Extract the (X, Y) coordinate from the center of the cell holding the provided text.  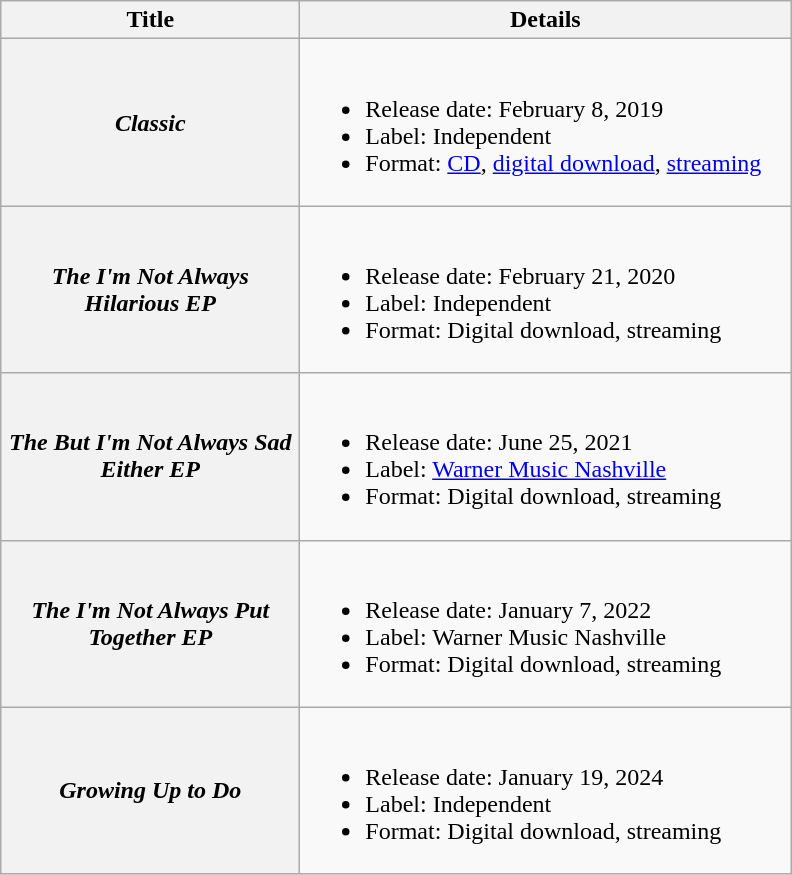
The But I'm Not Always Sad Either EP (150, 456)
Release date: February 21, 2020Label: IndependentFormat: Digital download, streaming (546, 290)
Details (546, 20)
Title (150, 20)
The I'm Not Always Hilarious EP (150, 290)
Release date: February 8, 2019Label: IndependentFormat: CD, digital download, streaming (546, 122)
Classic (150, 122)
Release date: January 19, 2024Label: IndependentFormat: Digital download, streaming (546, 790)
Release date: June 25, 2021Label: Warner Music NashvilleFormat: Digital download, streaming (546, 456)
Release date: January 7, 2022Label: Warner Music NashvilleFormat: Digital download, streaming (546, 624)
The I'm Not Always Put Together EP (150, 624)
Growing Up to Do (150, 790)
